Determine the [X, Y] coordinate at the center of the cell enclosing the given text.  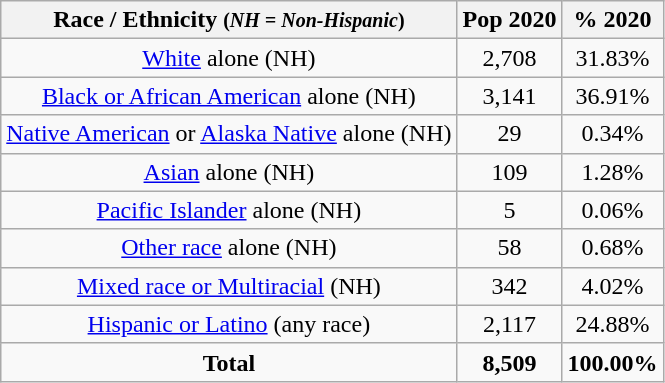
0.68% [612, 248]
Asian alone (NH) [229, 172]
58 [510, 248]
100.00% [612, 362]
Pop 2020 [510, 20]
1.28% [612, 172]
Other race alone (NH) [229, 248]
2,708 [510, 58]
8,509 [510, 362]
Race / Ethnicity (NH = Non-Hispanic) [229, 20]
0.34% [612, 134]
0.06% [612, 210]
109 [510, 172]
4.02% [612, 286]
24.88% [612, 324]
5 [510, 210]
36.91% [612, 96]
2,117 [510, 324]
Hispanic or Latino (any race) [229, 324]
342 [510, 286]
Total [229, 362]
Pacific Islander alone (NH) [229, 210]
Mixed race or Multiracial (NH) [229, 286]
Native American or Alaska Native alone (NH) [229, 134]
29 [510, 134]
3,141 [510, 96]
% 2020 [612, 20]
31.83% [612, 58]
Black or African American alone (NH) [229, 96]
White alone (NH) [229, 58]
